Determine the (X, Y) coordinate at the center of the cell enclosing the given text.  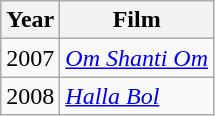
2007 (30, 58)
Halla Bol (137, 96)
Film (137, 20)
2008 (30, 96)
Om Shanti Om (137, 58)
Year (30, 20)
